Return [x, y] of the center of cell containing provided text 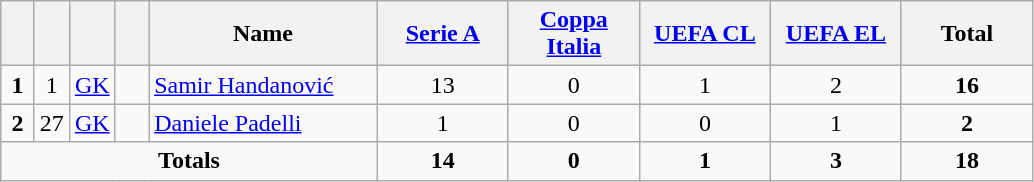
UEFA CL [704, 34]
Serie A [442, 34]
Total [966, 34]
27 [52, 123]
UEFA EL [836, 34]
14 [442, 161]
18 [966, 161]
Name [264, 34]
3 [836, 161]
Samir Handanović [264, 85]
Totals [189, 161]
Coppa Italia [574, 34]
13 [442, 85]
Daniele Padelli [264, 123]
16 [966, 85]
